Identify which cell holds the provided text, then report its (X, Y) central coordinate. 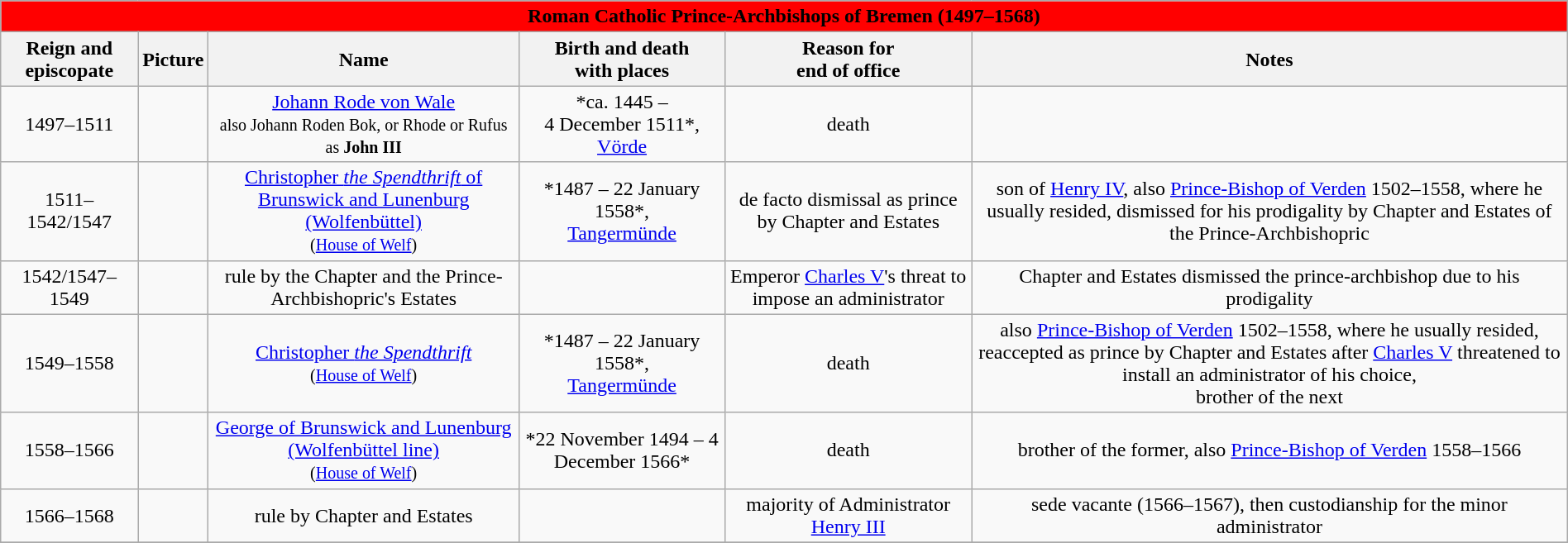
rule by the Chapter and the Prince-Archbishopric's Estates (364, 288)
*22 November 1494 – 4 December 1566* (622, 450)
1549–1558 (69, 364)
1558–1566 (69, 450)
brother of the former, also Prince-Bishop of Verden 1558–1566 (1270, 450)
1511–1542/1547 (69, 212)
Notes (1270, 60)
Johann Rode von Walealso Johann Roden Bok, or Rhode or Rufusas John III (364, 124)
1566–1568 (69, 516)
de facto dismissal as prince by Chapter and Estates (849, 212)
Chapter and Estates dismissed the prince-archbishop due to his prodigality (1270, 288)
rule by Chapter and Estates (364, 516)
George of Brunswick and Lunenburg (Wolfenbüttel line)(House of Welf) (364, 450)
1497–1511 (69, 124)
1542/1547–1549 (69, 288)
Reign and episcopate (69, 60)
majority of Administrator Henry III (849, 516)
Reason for end of office (849, 60)
Picture (174, 60)
sede vacante (1566–1567), then custodianship for the minor administrator (1270, 516)
Christopher the Spendthrift of Brunswick and Lunenburg (Wolfenbüttel)(House of Welf) (364, 212)
Christopher the Spendthrift(House of Welf) (364, 364)
Roman Catholic Prince-Archbishops of Bremen (1497–1568) (784, 17)
Name (364, 60)
*ca. 1445 – 4 December 1511*, Vörde (622, 124)
Emperor Charles V's threat to impose an administrator (849, 288)
Birth and deathwith places (622, 60)
